Output the (x, y) coordinate of the center of the cell containing the given text.  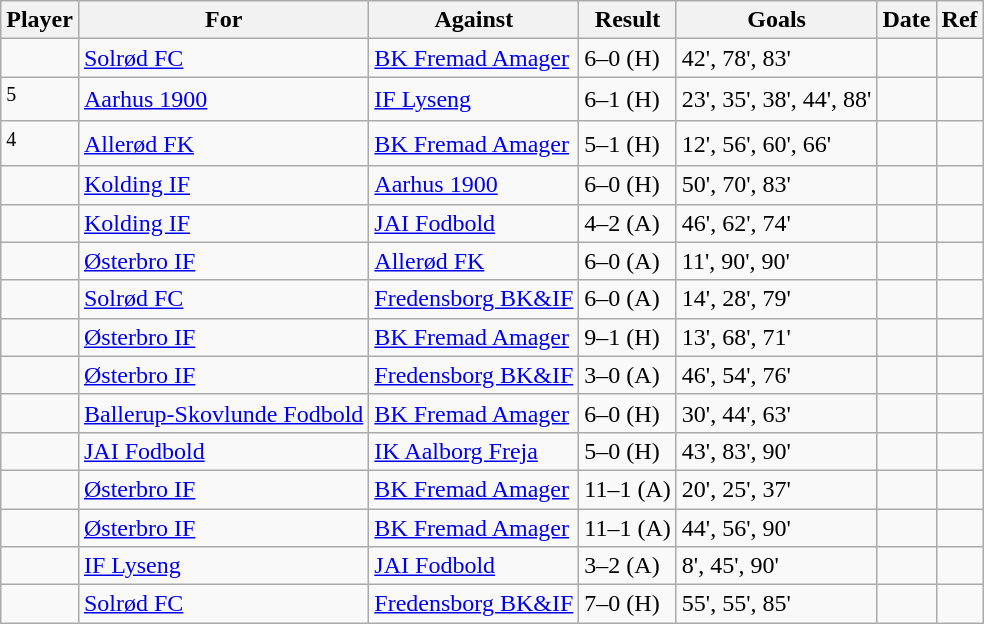
46', 62', 74' (776, 223)
5–1 (H) (628, 144)
11', 90', 90' (776, 261)
4 (40, 144)
Goals (776, 20)
46', 54', 76' (776, 375)
30', 44', 63' (776, 413)
9–1 (H) (628, 337)
3–2 (A) (628, 566)
Against (474, 20)
44', 56', 90' (776, 528)
Result (628, 20)
55', 55', 85' (776, 604)
For (223, 20)
Ref (960, 20)
23', 35', 38', 44', 88' (776, 100)
12', 56', 60', 66' (776, 144)
3–0 (A) (628, 375)
Date (906, 20)
50', 70', 83' (776, 185)
5 (40, 100)
43', 83', 90' (776, 451)
IK Aalborg Freja (474, 451)
6–1 (H) (628, 100)
Ballerup-Skovlunde Fodbold (223, 413)
5–0 (H) (628, 451)
8', 45', 90' (776, 566)
7–0 (H) (628, 604)
20', 25', 37' (776, 489)
14', 28', 79' (776, 299)
Player (40, 20)
4–2 (A) (628, 223)
42', 78', 83' (776, 58)
13', 68', 71' (776, 337)
